Identify which cell holds the provided text, then report its [X, Y] central coordinate. 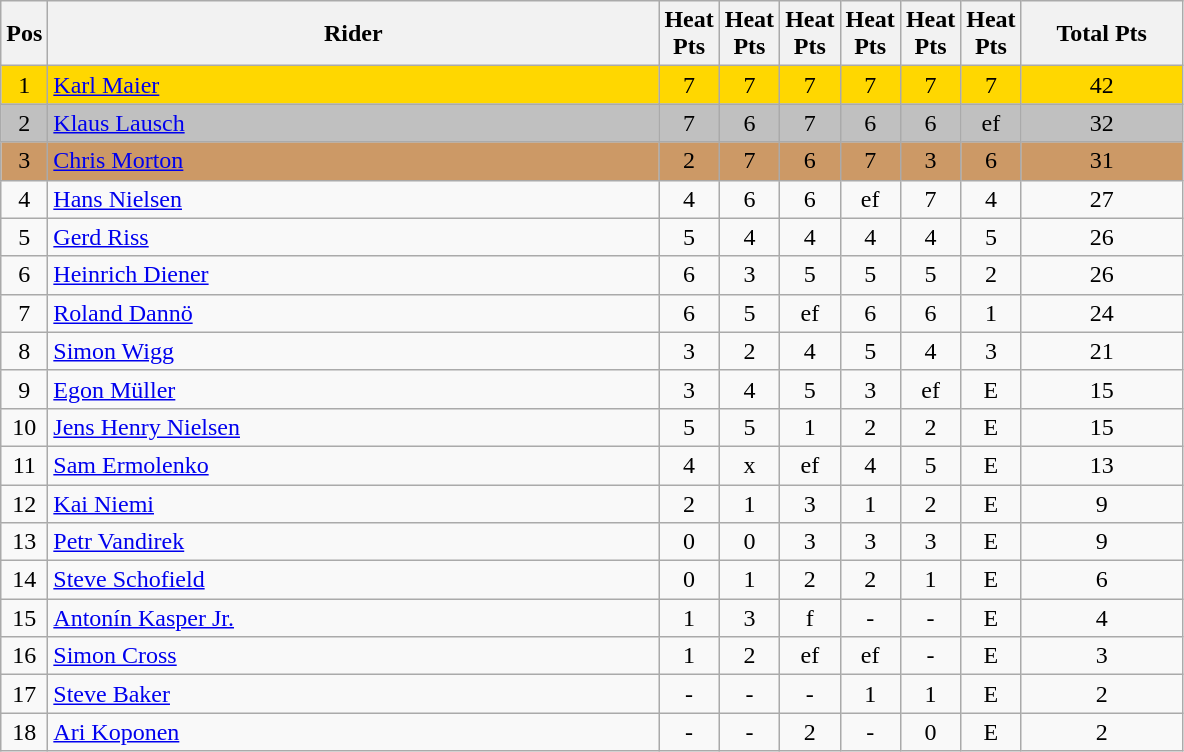
31 [1102, 161]
8 [24, 351]
f [810, 618]
Kai Niemi [354, 503]
17 [24, 694]
Pos [24, 34]
Roland Dannö [354, 313]
Ari Koponen [354, 732]
Jens Henry Nielsen [354, 427]
21 [1102, 351]
12 [24, 503]
Klaus Lausch [354, 123]
Steve Baker [354, 694]
24 [1102, 313]
Petr Vandirek [354, 542]
14 [24, 580]
Egon Müller [354, 389]
Simon Wigg [354, 351]
Chris Morton [354, 161]
Antonín Kasper Jr. [354, 618]
Heinrich Diener [354, 275]
18 [24, 732]
Karl Maier [354, 85]
Total Pts [1102, 34]
27 [1102, 199]
Rider [354, 34]
11 [24, 465]
10 [24, 427]
Sam Ermolenko [354, 465]
x [749, 465]
Steve Schofield [354, 580]
32 [1102, 123]
42 [1102, 85]
Simon Cross [354, 656]
Hans Nielsen [354, 199]
16 [24, 656]
Gerd Riss [354, 237]
